Output the [X, Y] coordinate of the center of the cell containing the given text.  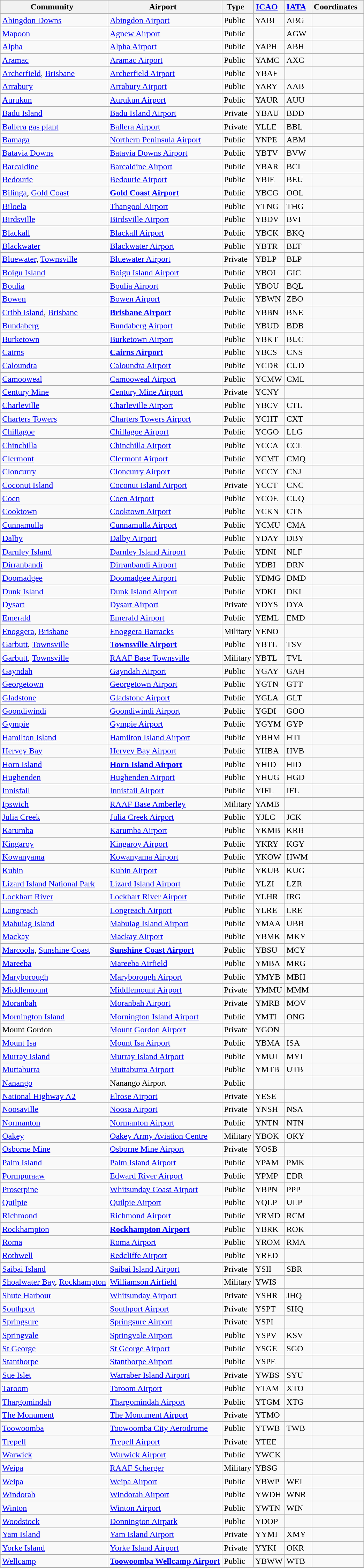
KGY [298, 844]
MKY [298, 937]
Bluewater Airport [165, 259]
Rothwell [54, 1256]
Mount Gordon [54, 1030]
BVI [298, 220]
YBSG [269, 1468]
YJLC [269, 817]
Emerald Airport [165, 618]
EMD [298, 618]
Weipa Airport [165, 1481]
MRG [298, 963]
YOSB [269, 1149]
Yorke Island Airport [165, 1548]
Kubin [54, 870]
Mareeba Airfield [165, 963]
BVW [298, 153]
Springsure Airport [165, 1322]
YNSH [269, 1109]
YTAM [269, 1388]
Archerfield Airport [165, 73]
SHQ [298, 1309]
OKY [298, 1136]
DBY [298, 538]
Toowoomba Wellcamp Airport [165, 1561]
Karumba [54, 831]
Murray Island [54, 1056]
YBAF [269, 73]
PPP [298, 1189]
ABM [298, 140]
YBCS [269, 352]
Birdsville [54, 220]
ONG [298, 1017]
YDKI [269, 592]
IATA [298, 7]
YKUB [269, 870]
Palm Island Airport [165, 1162]
Winton [54, 1508]
Goondiwindi Airport [165, 711]
YROM [269, 1242]
Gold Coast Airport [165, 193]
Quilpie [54, 1202]
SGO [298, 1348]
GAH [298, 671]
YCMW [269, 379]
AGW [298, 34]
RAAF Base Townsville [165, 658]
Mornington Island [54, 1017]
YGDI [269, 711]
Shute Harbour [54, 1295]
YBUD [269, 326]
YMBA [269, 963]
YDOP [269, 1521]
YBDV [269, 220]
Lockhart River [54, 897]
Biloela [54, 206]
YTMO [269, 1415]
Barcaldine [54, 166]
National Highway A2 [54, 1096]
YCHT [269, 419]
GTT [298, 684]
Dirranbandi Airport [165, 565]
Hamilton Island Airport [165, 737]
YBAR [269, 166]
Dalby [54, 538]
YBAU [269, 113]
Springsure [54, 1322]
YMYB [269, 976]
Darnley Island Airport [165, 551]
Whitsunday Airport [165, 1295]
KSV [298, 1335]
Shoalwater Bay, Rockhampton [54, 1282]
YDYS [269, 605]
Cooktown [54, 512]
Roma [54, 1242]
YKMB [269, 831]
HGD [298, 777]
YLHR [269, 897]
YPAM [269, 1162]
Gladstone [54, 698]
CMQ [298, 459]
YYMI [269, 1534]
YMRB [269, 1003]
BDB [298, 326]
Hughenden Airport [165, 777]
Aurukun Airport [165, 100]
Charleville [54, 406]
Yam Island Airport [165, 1534]
YAPH [269, 47]
BUC [298, 339]
YEML [269, 618]
Warwick Airport [165, 1455]
YBBN [269, 312]
Windorah Airport [165, 1495]
Redcliffe Airport [165, 1256]
DRN [298, 565]
Stanthorpe [54, 1362]
Century Mine Airport [165, 392]
Palm Island [54, 1162]
YBCK [269, 233]
YDMG [269, 578]
YQLP [269, 1202]
CUQ [298, 498]
IFL [298, 790]
Northern Peninsula Airport [165, 140]
BEU [298, 180]
Marcoola, Sunshine Coast [54, 950]
Kubin Airport [165, 870]
Brisbane Airport [165, 312]
GYP [298, 724]
Aurukun [54, 100]
Proserpine [54, 1189]
YBWW [269, 1561]
MYI [298, 1056]
Mount Isa Airport [165, 1043]
KRB [298, 831]
St George [54, 1348]
PMK [298, 1162]
YTEE [269, 1442]
Mareeba [54, 963]
Emerald [54, 618]
Mabuiag Island [54, 923]
OKR [298, 1548]
Bundaberg Airport [165, 326]
Cloncurry [54, 472]
Williamson Airfield [165, 1282]
GIC [298, 273]
Dunk Island Airport [165, 592]
Muttaburra [54, 1070]
Toowoomba [54, 1428]
Enoggera Barracks [165, 631]
Batavia Downs [54, 153]
Quilpie Airport [165, 1202]
Lockhart River Airport [165, 897]
BQL [298, 286]
Cooktown Airport [165, 512]
ZBO [298, 299]
YENO [269, 631]
YBMA [269, 1043]
Springvale [54, 1335]
TVL [298, 658]
YKOW [269, 857]
LZR [298, 884]
YBOU [269, 286]
TSV [298, 645]
YCCT [269, 485]
Dunk Island [54, 592]
Donnington Airpark [165, 1521]
Gayndah [54, 671]
Batavia Downs Airport [165, 153]
Kowanyama Airport [165, 857]
Georgetown Airport [165, 684]
YAMB [269, 804]
Bilinga, Gold Coast [54, 193]
Coconut Island Airport [165, 485]
YWIS [269, 1282]
ULP [298, 1202]
YBCG [269, 193]
YNTN [269, 1123]
Caloundra Airport [165, 365]
YCCA [269, 445]
Mackay [54, 937]
Middlemount [54, 990]
YNPE [269, 140]
Mount Gordon Airport [165, 1030]
OOL [298, 193]
ABG [298, 20]
Barcaldine Airport [165, 166]
Southport Airport [165, 1309]
Hamilton Island [54, 737]
Kowanyama [54, 857]
CXT [298, 419]
YBWN [269, 299]
Enoggera, Brisbane [54, 631]
UTB [298, 1070]
Boigu Island [54, 273]
Murray Island Airport [165, 1056]
BDD [298, 113]
Arrabury [54, 87]
YBTR [269, 246]
YTNG [269, 206]
YWTN [269, 1508]
YSPE [269, 1362]
Gympie Airport [165, 724]
YSII [269, 1269]
XTO [298, 1388]
Springvale Airport [165, 1335]
YSGE [269, 1348]
YPMP [269, 1176]
Longreach Airport [165, 910]
Mornington Island Airport [165, 1017]
YYKI [269, 1548]
Warwick [54, 1455]
Chinchilla [54, 445]
YBIE [269, 180]
Thargomindah Airport [165, 1402]
WNR [298, 1495]
YDAY [269, 538]
MCY [298, 950]
Gympie [54, 724]
YCKN [269, 512]
Townsville Airport [165, 645]
YDBI [269, 565]
YSHR [269, 1295]
RAAF Scherger [165, 1468]
Burketown [54, 339]
YTGM [269, 1402]
HTI [298, 737]
MOV [298, 1003]
Bowen Airport [165, 299]
AUU [298, 100]
YBOI [269, 273]
WEI [298, 1481]
YTWB [269, 1428]
YBPN [269, 1189]
CUD [298, 365]
WIN [298, 1508]
AAB [298, 87]
YHBA [269, 751]
Caloundra [54, 365]
Lizard Island National Park [54, 884]
Normanton Airport [165, 1123]
Hervey Bay Airport [165, 751]
YMMU [269, 990]
Thargomindah [54, 1402]
Community [54, 7]
YCCY [269, 472]
HVB [298, 751]
Ballera Airport [165, 126]
Wellcamp [54, 1561]
Bundaberg [54, 326]
Noosa Airport [165, 1109]
Doomadgee [54, 578]
Toowoomba City Aerodrome [165, 1428]
BNE [298, 312]
BLT [298, 246]
CTL [298, 406]
Ballera gas plant [54, 126]
ISA [298, 1043]
YLRE [269, 910]
Warraber Island Airport [165, 1375]
Goondiwindi [54, 711]
YBMK [269, 937]
BKQ [298, 233]
Alpha Airport [165, 47]
Normanton [54, 1123]
Stanthorpe Airport [165, 1362]
Doomadgee Airport [165, 578]
NLF [298, 551]
Innisfail Airport [165, 790]
Clermont Airport [165, 459]
Southport [54, 1309]
YBWP [269, 1481]
Chinchilla Airport [165, 445]
Bedourie Airport [165, 180]
YCDR [269, 365]
Middlemount Airport [165, 990]
DYA [298, 605]
Badu Island Airport [165, 113]
YRMD [269, 1216]
YRED [269, 1256]
YMTI [269, 1017]
Blackwater Airport [165, 246]
YESE [269, 1096]
LRE [298, 910]
Rockhampton Airport [165, 1229]
YMAA [269, 923]
Boigu Island Airport [165, 273]
YWBS [269, 1375]
CML [298, 379]
YBSU [269, 950]
Gladstone Airport [165, 698]
Sue Islet [54, 1375]
Trepell [54, 1442]
NSA [298, 1109]
Ipswich [54, 804]
Aramac Airport [165, 60]
CNS [298, 352]
Horn Island [54, 764]
Century Mine [54, 392]
THG [298, 206]
CTN [298, 512]
Osborne Mine Airport [165, 1149]
Rockhampton [54, 1229]
SYU [298, 1375]
Cairns Airport [165, 352]
Abingdon Airport [165, 20]
Dysart [54, 605]
Oakey [54, 1136]
Blackall [54, 233]
Winton Airport [165, 1508]
Noosaville [54, 1109]
GLT [298, 698]
Muttaburra Airport [165, 1070]
Bedourie [54, 180]
HWM [298, 857]
YSPI [269, 1322]
Abingdon Downs [54, 20]
Saibai Island Airport [165, 1269]
Karumba Airport [165, 831]
Airport [165, 7]
Oakey Army Aviation Centre [165, 1136]
JCK [298, 817]
Yorke Island [54, 1548]
Moranbah [54, 1003]
Moranbah Airport [165, 1003]
YHID [269, 764]
Bamaga [54, 140]
Richmond [54, 1216]
Cloncurry Airport [165, 472]
Julia Creek Airport [165, 817]
Coen Airport [165, 498]
Boulia Airport [165, 286]
YSPV [269, 1335]
YLLE [269, 126]
Agnew Airport [165, 34]
YGYM [269, 724]
Blackall Airport [165, 233]
Georgetown [54, 684]
XMY [298, 1534]
LLG [298, 432]
XTG [298, 1402]
Charleville Airport [165, 406]
Maryborough [54, 976]
YDNI [269, 551]
RAAF Base Amberley [165, 804]
Chillagoe Airport [165, 432]
Chillagoe [54, 432]
HID [298, 764]
YLZI [269, 884]
GOO [298, 711]
Taroom Airport [165, 1388]
YCOE [269, 498]
Whitsunday Coast Airport [165, 1189]
Horn Island Airport [165, 764]
Charters Towers [54, 419]
NTN [298, 1123]
Mapoon [54, 34]
CNJ [298, 472]
Sunshine Coast Airport [165, 950]
YWCK [269, 1455]
Coconut Island [54, 485]
Pormpuraaw [54, 1176]
Yam Island [54, 1534]
YGON [269, 1030]
AXC [298, 60]
YCNY [269, 392]
Nanango [54, 1083]
Aramac [54, 60]
MMM [298, 990]
Coen [54, 498]
YBHM [269, 737]
Clermont [54, 459]
YHUG [269, 777]
Arrabury Airport [165, 87]
BCI [298, 166]
YAMC [269, 60]
YBCV [269, 406]
Coordinates [338, 7]
YSPT [269, 1309]
Burketown Airport [165, 339]
CCL [298, 445]
Thangool Airport [165, 206]
Innisfail [54, 790]
EDR [298, 1176]
Dalby Airport [165, 538]
YGTN [269, 684]
YARY [269, 87]
YBKT [269, 339]
YMTB [269, 1070]
YBRK [269, 1229]
Hervey Bay [54, 751]
Bluewater, Townsville [54, 259]
Windorah [54, 1495]
Hughenden [54, 777]
Woodstock [54, 1521]
RCM [298, 1216]
Badu Island [54, 113]
UBB [298, 923]
Boulia [54, 286]
Mount Isa [54, 1043]
SBR [298, 1269]
Kingaroy Airport [165, 844]
Longreach [54, 910]
Darnley Island [54, 551]
RMA [298, 1242]
YBOK [269, 1136]
Birdsville Airport [165, 220]
YCMU [269, 525]
Gayndah Airport [165, 671]
Mackay Airport [165, 937]
Kingaroy [54, 844]
Mabuiag Island Airport [165, 923]
Cairns [54, 352]
Cribb Island, Brisbane [54, 312]
DKI [298, 592]
Charters Towers Airport [165, 419]
Osborne Mine [54, 1149]
BLP [298, 259]
Elrose Airport [165, 1096]
YKRY [269, 844]
YCMT [269, 459]
Bowen [54, 299]
The Monument [54, 1415]
WTB [298, 1561]
ABH [298, 47]
CNC [298, 485]
MBH [298, 976]
YABI [269, 20]
Cunnamulla Airport [165, 525]
YIFL [269, 790]
Alpha [54, 47]
Trepell Airport [165, 1442]
Saibai Island [54, 1269]
Camooweal [54, 379]
YBTV [269, 153]
Julia Creek [54, 817]
JHQ [298, 1295]
Roma Airport [165, 1242]
Maryborough Airport [165, 976]
YCGO [269, 432]
YAUR [269, 100]
IRG [298, 897]
Blackwater [54, 246]
ROK [298, 1229]
Type [238, 7]
Taroom [54, 1388]
BBL [298, 126]
Dirranbandi [54, 565]
TWB [298, 1428]
Edward River Airport [165, 1176]
Cunnamulla [54, 525]
YWDH [269, 1495]
KUG [298, 870]
DMD [298, 578]
YMUI [269, 1056]
Nanango Airport [165, 1083]
ICAO [269, 7]
YGLA [269, 698]
CMA [298, 525]
Archerfield, Brisbane [54, 73]
Dysart Airport [165, 605]
YBLP [269, 259]
Richmond Airport [165, 1216]
Camooweal Airport [165, 379]
The Monument Airport [165, 1415]
Lizard Island Airport [165, 884]
YGAY [269, 671]
St George Airport [165, 1348]
